Detect which cell encompasses the target text, then output its (X, Y) center coordinate. 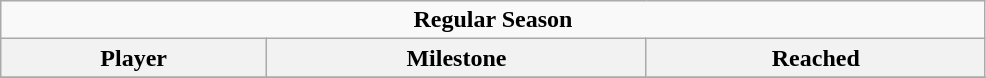
Reached (816, 58)
Player (134, 58)
Regular Season (493, 20)
Milestone (457, 58)
